Scan for the cell matching the given text and deliver its [X, Y] coordinate at center. 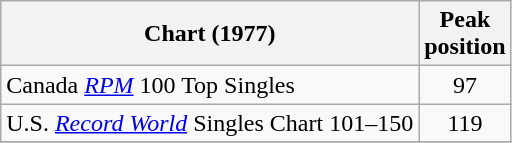
Peakposition [465, 34]
Chart (1977) [210, 34]
Canada RPM 100 Top Singles [210, 85]
119 [465, 123]
97 [465, 85]
U.S. Record World Singles Chart 101–150 [210, 123]
